Pinpoint the cell where the given text exists, returning its (x, y) midpoint coordinate. 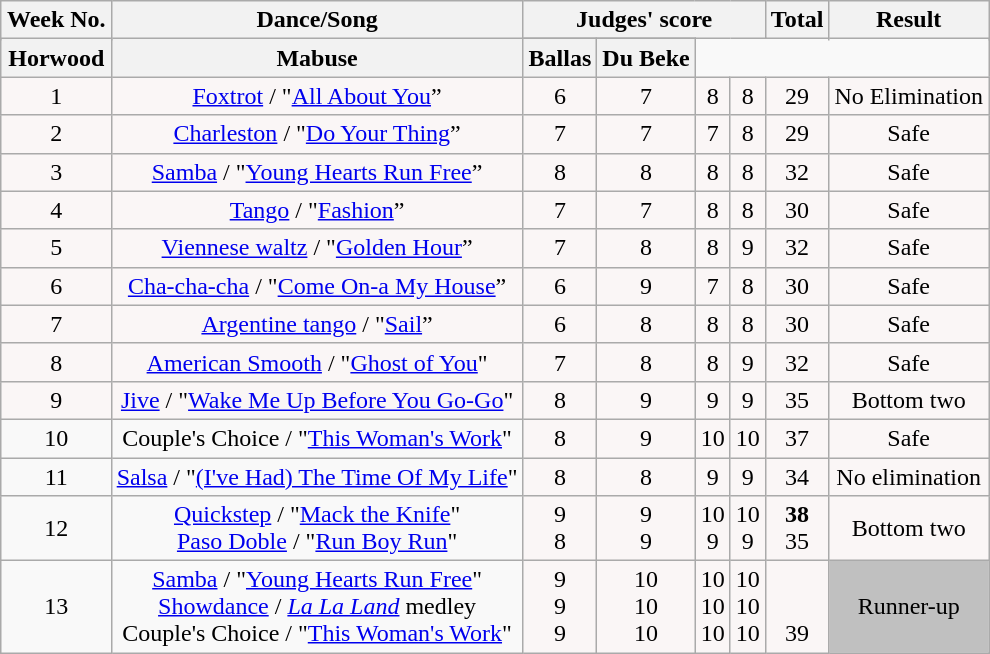
35 (797, 400)
99 (646, 528)
Couple's Choice / "This Woman's Work" (317, 438)
Charleston / "Do Your Thing” (317, 134)
Tango / "Fashion” (317, 210)
Du Beke (646, 58)
2 (56, 134)
Samba / "Young Hearts Run Free"Showdance / La La Land medleyCouple's Choice / "This Woman's Work" (317, 607)
Salsa / "(I've Had) The Time Of My Life" (317, 477)
American Smooth / "Ghost of You" (317, 362)
Jive / "Wake Me Up Before You Go-Go" (317, 400)
Cha-cha-cha / "Come On-a My House” (317, 286)
5 (56, 248)
Runner-up (909, 607)
34 (797, 477)
Argentine tango / "Sail” (317, 324)
39 (797, 607)
37 (797, 438)
No Elimination (909, 96)
Week No. (56, 20)
1 (56, 96)
98 (560, 528)
11 (56, 477)
Total (797, 20)
Mabuse (317, 58)
3835 (797, 528)
12 (56, 528)
Result (909, 20)
Samba / "Young Hearts Run Free” (317, 172)
No elimination (909, 477)
Foxtrot / "All About You” (317, 96)
3 (56, 172)
Quickstep / "Mack the Knife"Paso Doble / "Run Boy Run" (317, 528)
Judges' score (644, 20)
999 (560, 607)
Dance/Song (317, 20)
4 (56, 210)
Ballas (560, 58)
Horwood (56, 58)
13 (56, 607)
Viennese waltz / "Golden Hour” (317, 248)
